Determine the (x, y) coordinate at the center of the cell enclosing the given text.  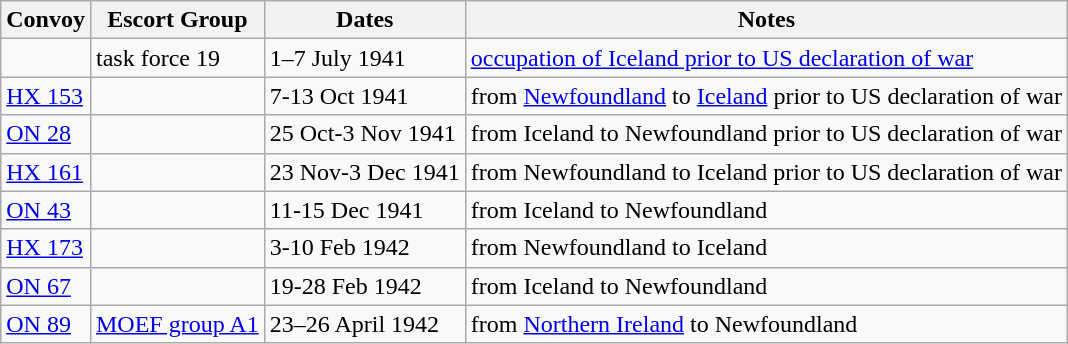
11-15 Dec 1941 (364, 210)
25 Oct-3 Nov 1941 (364, 134)
Convoy (46, 20)
task force 19 (177, 58)
HX 153 (46, 96)
ON 89 (46, 324)
from Iceland to Newfoundland prior to US declaration of war (766, 134)
ON 43 (46, 210)
23 Nov-3 Dec 1941 (364, 172)
Notes (766, 20)
ON 67 (46, 286)
ON 28 (46, 134)
1–7 July 1941 (364, 58)
23–26 April 1942 (364, 324)
HX 173 (46, 248)
HX 161 (46, 172)
7-13 Oct 1941 (364, 96)
from Newfoundland to Iceland (766, 248)
Escort Group (177, 20)
occupation of Iceland prior to US declaration of war (766, 58)
3-10 Feb 1942 (364, 248)
MOEF group A1 (177, 324)
from Northern Ireland to Newfoundland (766, 324)
19-28 Feb 1942 (364, 286)
Dates (364, 20)
